Provide the [x, y] coordinate of the cell's center where the given text is located.  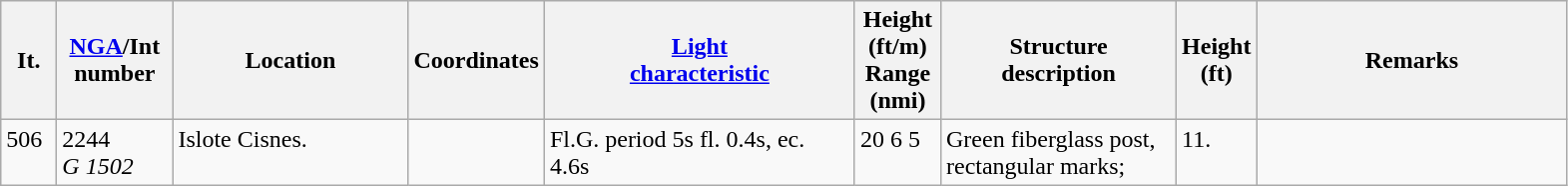
11. [1217, 152]
20 6 5 [897, 152]
Coordinates [476, 60]
Height (ft) [1217, 60]
Location [290, 60]
Green fiberglass post, rectangular marks; [1058, 152]
Remarks [1411, 60]
2244G 1502 [115, 152]
Islote Cisnes. [290, 152]
Fl.G. period 5s fl. 0.4s, ec. 4.6s [699, 152]
Height (ft/m)Range (nmi) [897, 60]
It. [29, 60]
Lightcharacteristic [699, 60]
Structuredescription [1058, 60]
506 [29, 152]
NGA/Intnumber [115, 60]
